Extract the [X, Y] coordinate from the center of the cell holding the provided text.  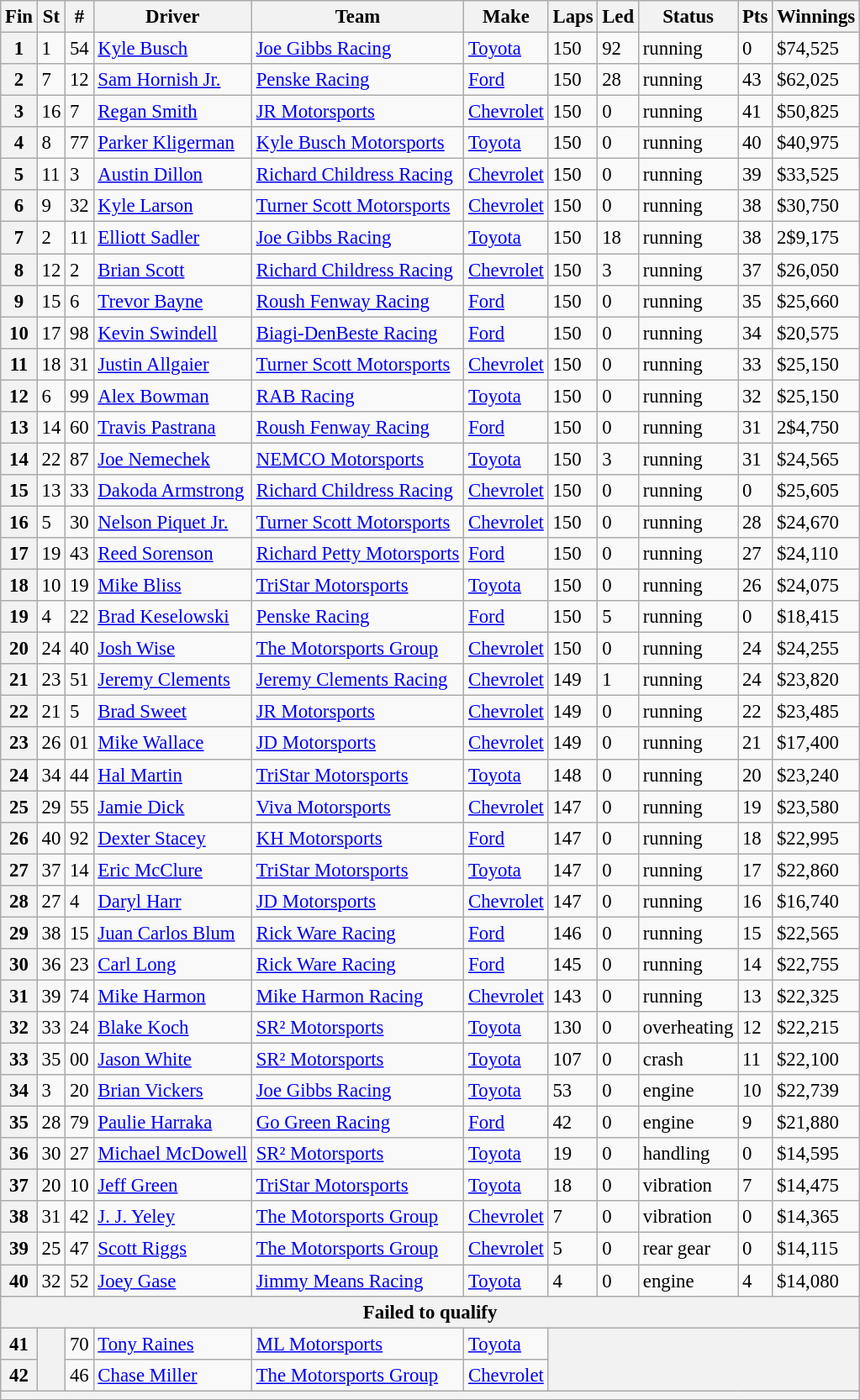
87 [79, 459]
Tony Raines [172, 1344]
Eric McClure [172, 870]
Trevor Bayne [172, 301]
$18,415 [816, 617]
$22,100 [816, 1060]
$22,565 [816, 933]
Elliott Sadler [172, 238]
Mike Wallace [172, 744]
$24,670 [816, 522]
Justin Allgaier [172, 364]
77 [79, 143]
St [50, 17]
Brian Scott [172, 270]
Daryl Harr [172, 902]
55 [79, 807]
Travis Pastrana [172, 428]
Team [357, 17]
Richard Petty Motorsports [357, 554]
handling [688, 1154]
Jamie Dick [172, 807]
NEMCO Motorsports [357, 459]
Make [506, 17]
Brad Sweet [172, 712]
Viva Motorsports [357, 807]
$24,565 [816, 459]
Go Green Racing [357, 1123]
$40,975 [816, 143]
Jeremy Clements Racing [357, 680]
99 [79, 396]
Carl Long [172, 965]
146 [573, 933]
60 [79, 428]
KH Motorsports [357, 838]
2$4,750 [816, 428]
$33,525 [816, 175]
Mike Harmon Racing [357, 996]
$21,880 [816, 1123]
98 [79, 333]
$22,739 [816, 1091]
54 [79, 49]
Sam Hornish Jr. [172, 80]
$74,525 [816, 49]
Laps [573, 17]
$14,080 [816, 1281]
$17,400 [816, 744]
143 [573, 996]
Led [619, 17]
Austin Dillon [172, 175]
Kyle Busch [172, 49]
$26,050 [816, 270]
$14,115 [816, 1249]
$22,995 [816, 838]
Jimmy Means Racing [357, 1281]
Biagi-DenBeste Racing [357, 333]
$50,825 [816, 112]
$24,075 [816, 586]
$22,325 [816, 996]
Jason White [172, 1060]
Kyle Busch Motorsports [357, 143]
Michael McDowell [172, 1154]
51 [79, 680]
ML Motorsports [357, 1344]
$23,240 [816, 775]
Juan Carlos Blum [172, 933]
$14,365 [816, 1218]
$20,575 [816, 333]
$23,580 [816, 807]
Alex Bowman [172, 396]
$22,755 [816, 965]
overheating [688, 1028]
44 [79, 775]
130 [573, 1028]
Status [688, 17]
$23,485 [816, 712]
148 [573, 775]
Hal Martin [172, 775]
52 [79, 1281]
Josh Wise [172, 649]
Fin [19, 17]
Pts [755, 17]
74 [79, 996]
Jeremy Clements [172, 680]
crash [688, 1060]
Parker Kligerman [172, 143]
2$9,175 [816, 238]
01 [79, 744]
$14,595 [816, 1154]
Dakoda Armstrong [172, 491]
70 [79, 1344]
00 [79, 1060]
Dexter Stacey [172, 838]
Nelson Piquet Jr. [172, 522]
Failed to qualify [430, 1312]
Jeff Green [172, 1186]
rear gear [688, 1249]
Winnings [816, 17]
# [79, 17]
$22,215 [816, 1028]
$14,475 [816, 1186]
$62,025 [816, 80]
RAB Racing [357, 396]
$16,740 [816, 902]
$30,750 [816, 206]
Driver [172, 17]
Joey Gase [172, 1281]
Regan Smith [172, 112]
$24,255 [816, 649]
107 [573, 1060]
Blake Koch [172, 1028]
$24,110 [816, 554]
Brian Vickers [172, 1091]
Mike Harmon [172, 996]
Brad Keselowski [172, 617]
79 [79, 1123]
Kyle Larson [172, 206]
46 [79, 1375]
$25,605 [816, 491]
Chase Miller [172, 1375]
Mike Bliss [172, 586]
J. J. Yeley [172, 1218]
Paulie Harraka [172, 1123]
47 [79, 1249]
$22,860 [816, 870]
145 [573, 965]
$23,820 [816, 680]
Kevin Swindell [172, 333]
Reed Sorenson [172, 554]
Joe Nemechek [172, 459]
53 [573, 1091]
Scott Riggs [172, 1249]
$25,660 [816, 301]
